Find where the given text appears and provide that cell's center as [X, Y] coordinate. 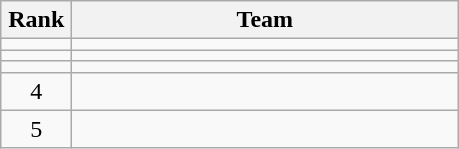
Team [265, 20]
5 [36, 129]
4 [36, 91]
Rank [36, 20]
